Scan for the cell matching the given text and deliver its [X, Y] coordinate at center. 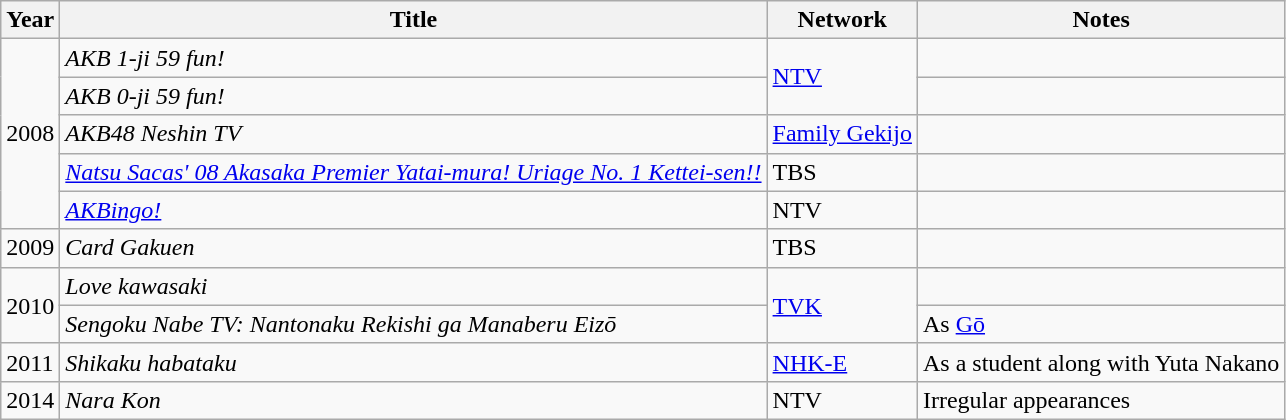
2008 [30, 134]
Shikaku habataku [414, 362]
Title [414, 20]
Network [842, 20]
Family Gekijo [842, 134]
Card Gakuen [414, 248]
AKB48 Neshin TV [414, 134]
As Gō [1100, 324]
2014 [30, 400]
Sengoku Nabe TV: Nantonaku Rekishi ga Manaberu Eizō [414, 324]
Love kawasaki [414, 286]
2009 [30, 248]
2011 [30, 362]
TVK [842, 305]
Year [30, 20]
Nara Kon [414, 400]
NHK-E [842, 362]
Irregular appearances [1100, 400]
As a student along with Yuta Nakano [1100, 362]
Natsu Sacas' 08 Akasaka Premier Yatai-mura! Uriage No. 1 Kettei-sen!! [414, 172]
AKB 0-ji 59 fun! [414, 96]
Notes [1100, 20]
AKBingo! [414, 210]
2010 [30, 305]
AKB 1-ji 59 fun! [414, 58]
